Find where the given text appears and provide that cell's center as (X, Y) coordinate. 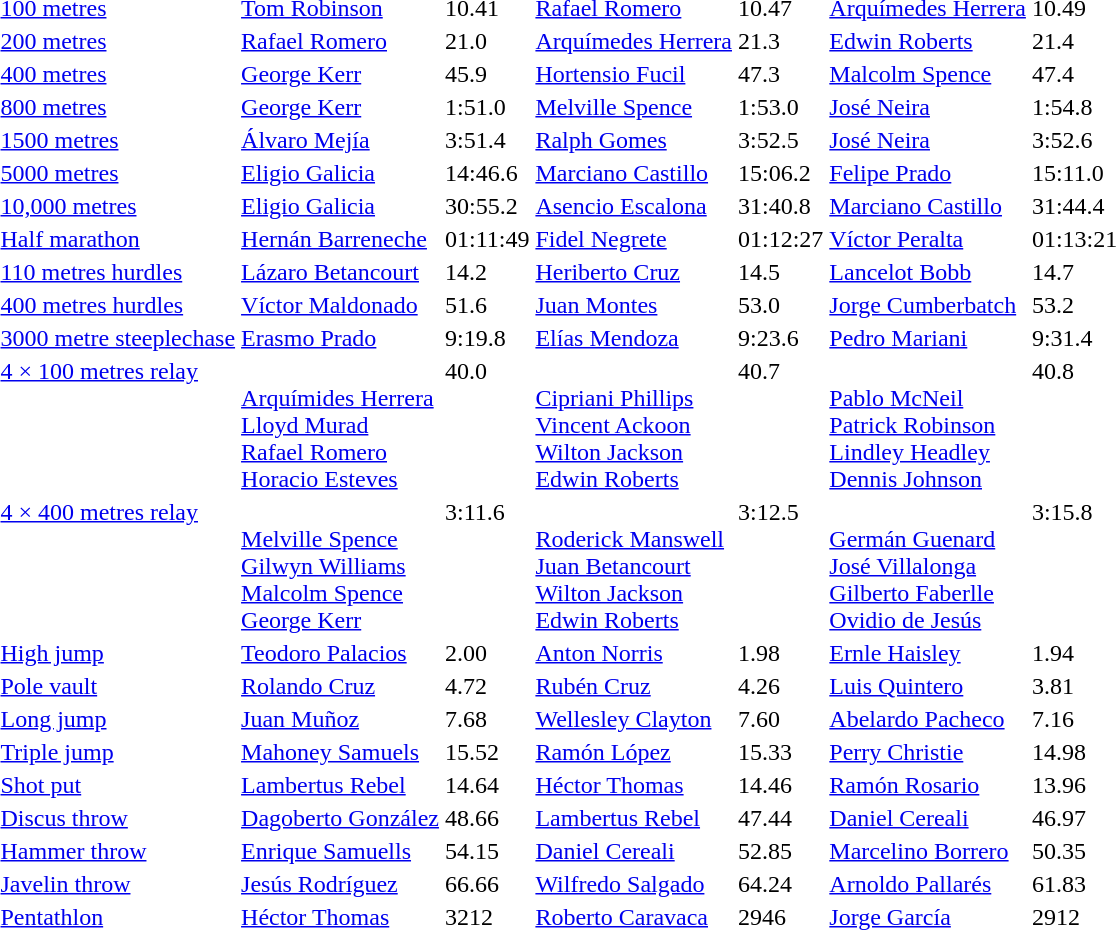
1:51.0 (486, 107)
14.46 (780, 785)
Lancelot Bobb (928, 272)
Pedro Mariani (928, 338)
21.3 (780, 41)
4.26 (780, 686)
66.66 (486, 884)
15:06.2 (780, 173)
3:11.6 (486, 566)
Wilfredo Salgado (634, 884)
3:52.5 (780, 140)
Juan Muñoz (340, 719)
Germán Guenard José Villalonga Gilberto Faberlle Ovidio de Jesús (928, 566)
Dagoberto González (340, 818)
01:12:27 (780, 239)
01:11:49 (486, 239)
Rafael Romero (340, 41)
Abelardo Pacheco (928, 719)
48.66 (486, 818)
Ramón Rosario (928, 785)
Luis Quintero (928, 686)
Fidel Negrete (634, 239)
Ramón López (634, 752)
Héctor Thomas (634, 785)
Felipe Prado (928, 173)
Melville Spence (634, 107)
Heriberto Cruz (634, 272)
Rubén Cruz (634, 686)
Ernle Haisley (928, 653)
Pablo McNeil Patrick Robinson Lindley Headley Dennis Johnson (928, 425)
Ralph Gomes (634, 140)
Juan Montes (634, 305)
9:23.6 (780, 338)
Cipriani Phillips Vincent Ackoon Wilton Jackson Edwin Roberts (634, 425)
51.6 (486, 305)
14.5 (780, 272)
7.68 (486, 719)
14.2 (486, 272)
21.0 (486, 41)
1:53.0 (780, 107)
1.98 (780, 653)
Teodoro Palacios (340, 653)
30:55.2 (486, 206)
Malcolm Spence (928, 74)
4.72 (486, 686)
Elías Mendoza (634, 338)
9:19.8 (486, 338)
3:51.4 (486, 140)
Álvaro Mejía (340, 140)
Lázaro Betancourt (340, 272)
Wellesley Clayton (634, 719)
54.15 (486, 851)
Arquímides Herrera Lloyd Murad Rafael Romero Horacio Esteves (340, 425)
Anton Norris (634, 653)
14:46.6 (486, 173)
Arnoldo Pallarés (928, 884)
15.52 (486, 752)
40.0 (486, 425)
Edwin Roberts (928, 41)
Mahoney Samuels (340, 752)
Melville Spence Gilwyn Williams Malcolm Spence George Kerr (340, 566)
40.7 (780, 425)
Víctor Peralta (928, 239)
Jorge Cumberbatch (928, 305)
53.0 (780, 305)
Jesús Rodríguez (340, 884)
2.00 (486, 653)
Asencio Escalona (634, 206)
Roderick Manswell Juan Betancourt Wilton Jackson Edwin Roberts (634, 566)
Víctor Maldonado (340, 305)
47.44 (780, 818)
Enrique Samuells (340, 851)
7.60 (780, 719)
64.24 (780, 884)
Arquímedes Herrera (634, 41)
45.9 (486, 74)
Hernán Barreneche (340, 239)
47.3 (780, 74)
3:12.5 (780, 566)
52.85 (780, 851)
Rolando Cruz (340, 686)
Perry Christie (928, 752)
Hortensio Fucil (634, 74)
15.33 (780, 752)
Erasmo Prado (340, 338)
14.64 (486, 785)
Marcelino Borrero (928, 851)
31:40.8 (780, 206)
